From the cell containing the given text, extract its center point as (x, y) coordinate. 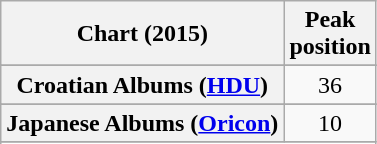
Chart (2015) (142, 34)
Japanese Albums (Oricon) (142, 123)
36 (330, 85)
Croatian Albums (HDU) (142, 85)
10 (330, 123)
Peakposition (330, 34)
